Capture the cell that displays the provided text and extract its (X, Y) central coordinate. 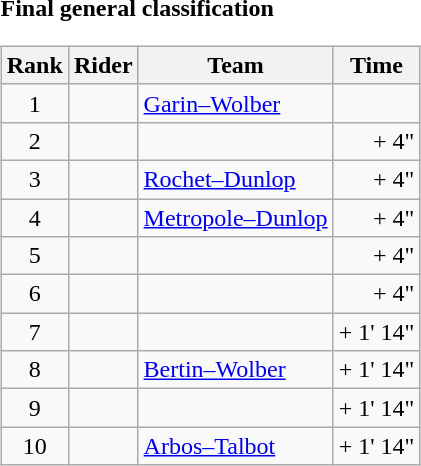
Arbos–Talbot (236, 446)
Bertin–Wolber (236, 370)
6 (34, 294)
Garin–Wolber (236, 103)
4 (34, 217)
9 (34, 408)
Metropole–Dunlop (236, 217)
Team (236, 65)
10 (34, 446)
3 (34, 179)
5 (34, 256)
8 (34, 370)
Time (376, 65)
7 (34, 332)
Rider (103, 65)
1 (34, 103)
Rochet–Dunlop (236, 179)
Rank (34, 65)
2 (34, 141)
